Determine the [x, y] coordinate at the center of the cell enclosing the given text.  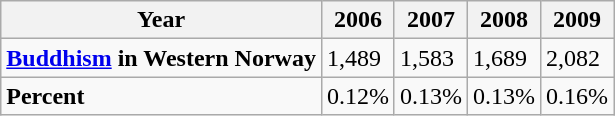
Buddhism in Western Norway [162, 58]
Percent [162, 96]
0.16% [578, 96]
Year [162, 20]
1,489 [358, 58]
2007 [430, 20]
2,082 [578, 58]
0.12% [358, 96]
1,689 [504, 58]
1,583 [430, 58]
2008 [504, 20]
2009 [578, 20]
2006 [358, 20]
